Output the (X, Y) coordinate of the center of the cell containing the given text.  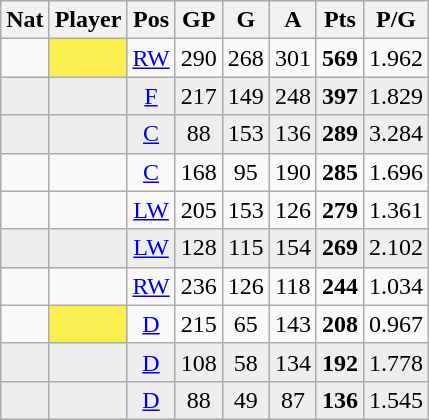
Player (88, 20)
190 (292, 172)
G (246, 20)
1.361 (396, 210)
A (292, 20)
248 (292, 96)
2.102 (396, 248)
95 (246, 172)
208 (340, 324)
143 (292, 324)
3.284 (396, 134)
154 (292, 248)
1.778 (396, 362)
279 (340, 210)
87 (292, 400)
244 (340, 286)
108 (198, 362)
0.967 (396, 324)
217 (198, 96)
289 (340, 134)
P/G (396, 20)
Pts (340, 20)
115 (246, 248)
192 (340, 362)
Pos (151, 20)
1.696 (396, 172)
569 (340, 58)
65 (246, 324)
268 (246, 58)
1.034 (396, 286)
236 (198, 286)
1.829 (396, 96)
F (151, 96)
168 (198, 172)
128 (198, 248)
Nat (25, 20)
49 (246, 400)
290 (198, 58)
1.545 (396, 400)
1.962 (396, 58)
397 (340, 96)
301 (292, 58)
285 (340, 172)
269 (340, 248)
GP (198, 20)
58 (246, 362)
205 (198, 210)
134 (292, 362)
215 (198, 324)
149 (246, 96)
118 (292, 286)
